Search for the cell housing the specified text and yield its [x, y] center coordinate. 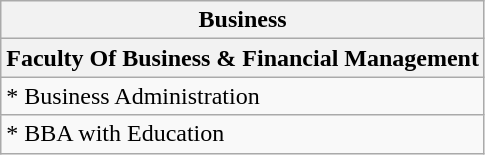
* Business Administration [243, 96]
Business [243, 20]
Faculty Of Business & Financial Management [243, 58]
* BBA with Education [243, 134]
